Output the [X, Y] coordinate of the center of the cell containing the given text.  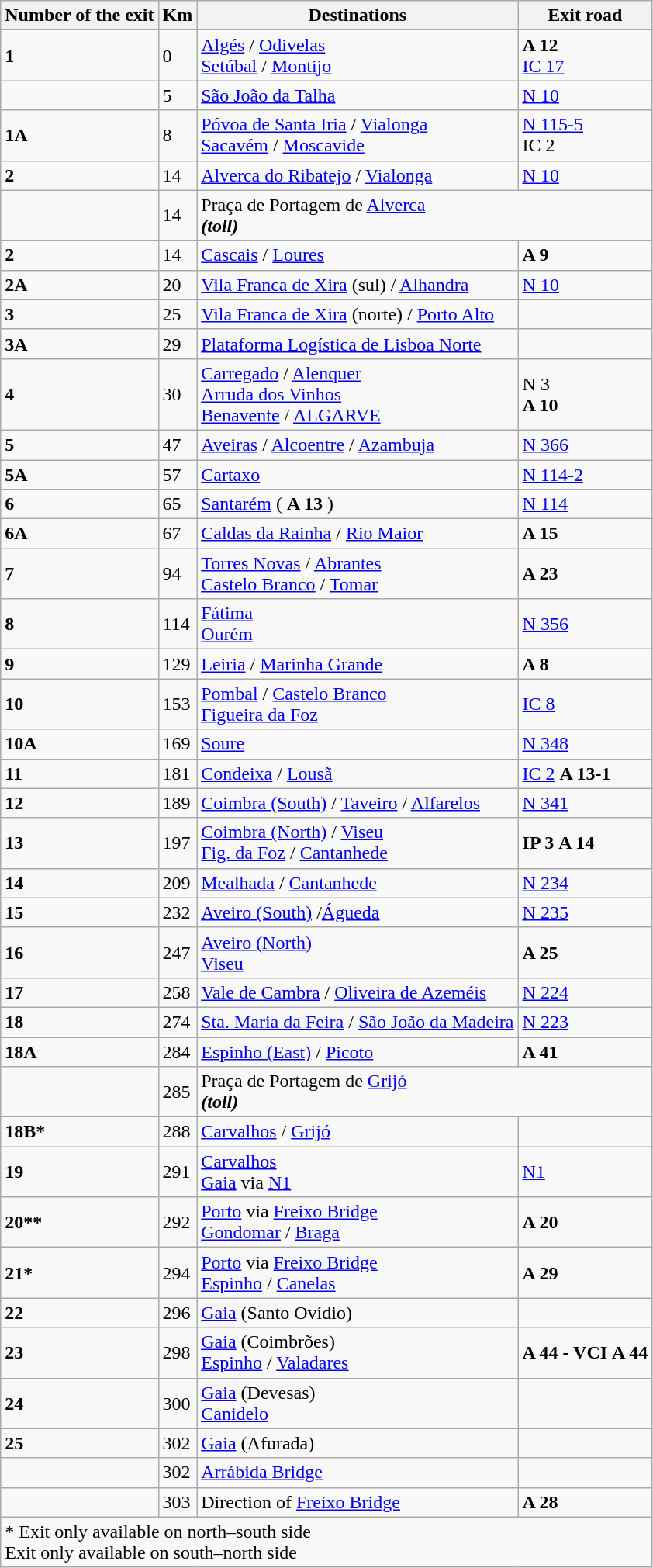
Espinho (East) / Picoto [358, 1051]
Direction of Freixo Bridge [358, 1502]
CarvalhosGaia via N1 [358, 1172]
A 41 [585, 1051]
129 [178, 664]
11 [79, 774]
285 [178, 1092]
6A [79, 534]
A 44 - VCI A 44 [585, 1353]
294 [178, 1272]
Algés / OdivelasSetúbal / Montijo [358, 56]
Praça de Portagem de Grijó(toll) [425, 1092]
N 114-2 [585, 474]
A 8 [585, 664]
20** [79, 1223]
N 234 [585, 883]
1 [79, 56]
209 [178, 883]
Coimbra (North) / ViseuFig. da Foz / Cantanhede [358, 843]
Soure [358, 744]
São João da Talha [358, 95]
IP 3 A 14 [585, 843]
18A [79, 1051]
Porto via Freixo BridgeGondomar / Braga [358, 1223]
Gaia (Coimbrões)Espinho / Valadares [358, 1353]
N 115-5IC 2 [585, 135]
N 366 [585, 445]
3 [79, 314]
Exit road [585, 16]
N 341 [585, 803]
20 [178, 285]
274 [178, 1022]
N 235 [585, 912]
Praça de Portagem de Alverca(toll) [425, 216]
197 [178, 843]
Pombal / Castelo BrancoFigueira da Foz [358, 704]
Cartaxo [358, 474]
1A [79, 135]
N 223 [585, 1022]
67 [178, 534]
IC 2 A 13-1 [585, 774]
Mealhada / Cantanhede [358, 883]
Gaia (Santo Ovídio) [358, 1313]
65 [178, 504]
181 [178, 774]
18 [79, 1022]
A 25 [585, 953]
17 [79, 992]
Cascais / Loures [358, 255]
21* [79, 1272]
47 [178, 445]
303 [178, 1502]
15 [79, 912]
19 [79, 1172]
Aveiras / Alcoentre / Azambuja [358, 445]
6 [79, 504]
2A [79, 285]
IC 8 [585, 704]
94 [178, 574]
232 [178, 912]
7 [79, 574]
13 [79, 843]
Km [178, 16]
189 [178, 803]
18B* [79, 1132]
23 [79, 1353]
Gaia (Devesas)Canidelo [358, 1403]
A 28 [585, 1502]
153 [178, 704]
Aveiro (South) /Águeda [358, 912]
A 23 [585, 574]
N1 [585, 1172]
16 [79, 953]
Santarém ( A 13 ) [358, 504]
A 15 [585, 534]
A 9 [585, 255]
Condeixa / Lousã [358, 774]
22 [79, 1313]
Vila Franca de Xira (norte) / Porto Alto [358, 314]
Coimbra (South) / Taveiro / Alfarelos [358, 803]
258 [178, 992]
Destinations [358, 16]
0 [178, 56]
Leiria / Marinha Grande [358, 664]
296 [178, 1313]
10 [79, 704]
* Exit only available on north–south side Exit only available on south–north side [326, 1542]
24 [79, 1403]
4 [79, 394]
N 114 [585, 504]
Vila Franca de Xira (sul) / Alhandra [358, 285]
Gaia (Afurada) [358, 1443]
Plataforma Logística de Lisboa Norte [358, 344]
284 [178, 1051]
57 [178, 474]
30 [178, 394]
300 [178, 1403]
Carvalhos / Grijó [358, 1132]
N 3 A 10 [585, 394]
A 29 [585, 1272]
Porto via Freixo BridgeEspinho / Canelas [358, 1272]
114 [178, 624]
N 348 [585, 744]
298 [178, 1353]
291 [178, 1172]
5A [79, 474]
292 [178, 1223]
288 [178, 1132]
29 [178, 344]
Aveiro (North)Viseu [358, 953]
N 224 [585, 992]
Torres Novas / AbrantesCastelo Branco / Tomar [358, 574]
Caldas da Rainha / Rio Maior [358, 534]
FátimaOurém [358, 624]
A 12IC 17 [585, 56]
Number of the exit [79, 16]
Arrábida Bridge [358, 1473]
A 20 [585, 1223]
Carregado / AlenquerArruda dos VinhosBenavente / ALGARVE [358, 394]
Sta. Maria da Feira / São João da Madeira [358, 1022]
10A [79, 744]
Vale de Cambra / Oliveira de Azeméis [358, 992]
169 [178, 744]
9 [79, 664]
N 356 [585, 624]
247 [178, 953]
Póvoa de Santa Iria / VialongaSacavém / Moscavide [358, 135]
Alverca do Ribatejo / Vialonga [358, 175]
3A [79, 344]
12 [79, 803]
